Scan for the cell matching the given text and deliver its (X, Y) coordinate at center. 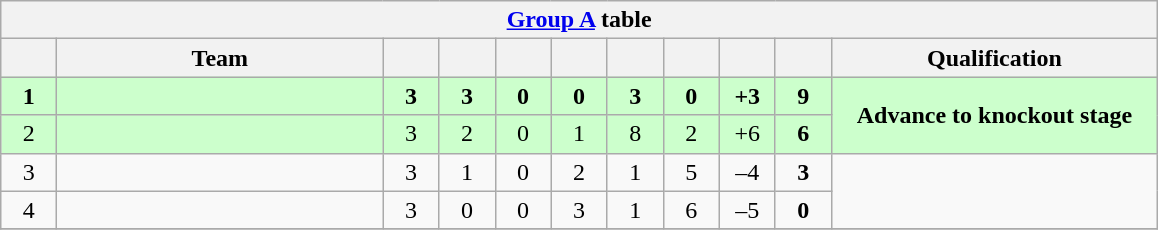
+6 (747, 134)
5 (691, 172)
Group A table (580, 20)
–4 (747, 172)
Team (220, 58)
+3 (747, 96)
9 (803, 96)
Advance to knockout stage (994, 115)
8 (635, 134)
Qualification (994, 58)
–5 (747, 210)
4 (29, 210)
